Locate the cell with the specified text and output its (x, y) center coordinate. 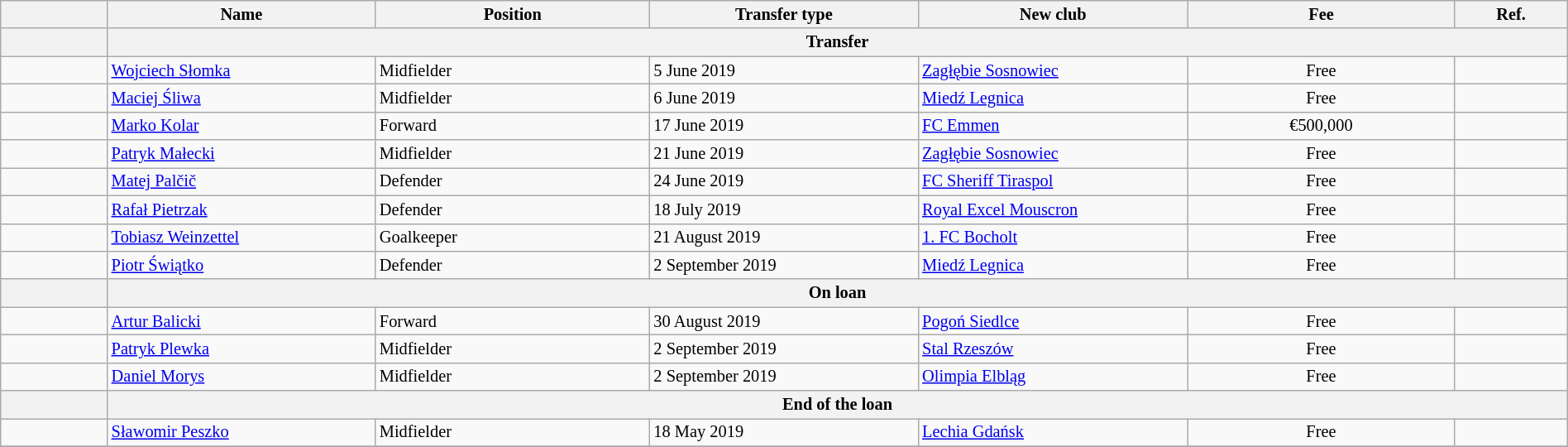
21 June 2019 (784, 154)
Ref. (1511, 14)
Tobiasz Weinzettel (241, 238)
1. FC Bocholt (1053, 238)
Maciej Śliwa (241, 98)
6 June 2019 (784, 98)
Sławomir Peszko (241, 432)
Transfer (837, 42)
Stal Rzeszów (1053, 348)
FC Emmen (1053, 126)
Daniel Morys (241, 377)
Rafał Pietrzak (241, 209)
Fee (1322, 14)
Marko Kolar (241, 126)
End of the loan (837, 405)
€500,000 (1322, 126)
FC Sheriff Tiraspol (1053, 181)
Matej Palčič (241, 181)
21 August 2019 (784, 238)
17 June 2019 (784, 126)
Position (513, 14)
18 May 2019 (784, 432)
Artur Balicki (241, 321)
Lechia Gdańsk (1053, 432)
On loan (837, 293)
Wojciech Słomka (241, 70)
Patryk Plewka (241, 348)
Piotr Świątko (241, 265)
Transfer type (784, 14)
Royal Excel Mouscron (1053, 209)
30 August 2019 (784, 321)
Pogoń Siedlce (1053, 321)
New club (1053, 14)
24 June 2019 (784, 181)
Patryk Małecki (241, 154)
Name (241, 14)
Olimpia Elbląg (1053, 377)
18 July 2019 (784, 209)
5 June 2019 (784, 70)
Goalkeeper (513, 238)
